Scan for the cell matching the given text and deliver its [x, y] coordinate at center. 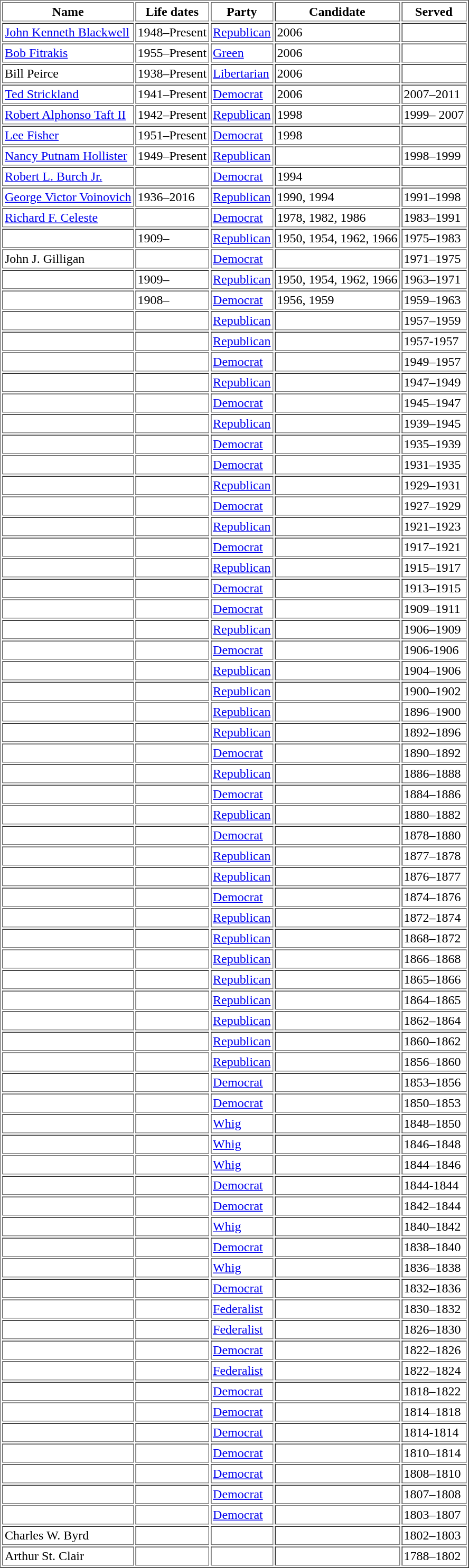
1874–1876 [434, 898]
Nancy Putnam Hollister [68, 156]
1856–1860 [434, 1062]
1900–1902 [434, 692]
1860–1862 [434, 1041]
1917–1921 [434, 547]
1957-1957 [434, 341]
1810–1814 [434, 1453]
1850–1853 [434, 1103]
Libertarian [242, 74]
1878–1880 [434, 835]
Robert L. Burch Jr. [68, 176]
1998–1999 [434, 156]
Charles W. Byrd [68, 1535]
1978, 1982, 1986 [337, 218]
1971–1975 [434, 259]
1975–1983 [434, 239]
Ted Strickland [68, 94]
1949–Present [172, 156]
1915–1917 [434, 568]
1945–1947 [434, 403]
1890–1892 [434, 753]
1956, 1959 [337, 300]
1814-1814 [434, 1433]
Richard F. Celeste [68, 218]
1884–1886 [434, 794]
John J. Gilligan [68, 259]
Lee Fisher [68, 135]
1904–1906 [434, 670]
1880–1882 [434, 815]
Served [434, 12]
John Kenneth Blackwell [68, 33]
1844–1846 [434, 1165]
1826–1830 [434, 1329]
1994 [337, 176]
1931–1935 [434, 465]
1848–1850 [434, 1123]
Name [68, 12]
1963–1971 [434, 280]
Party [242, 12]
1802–1803 [434, 1535]
1909–1911 [434, 609]
George Victor Voinovich [68, 197]
1990, 1994 [337, 197]
Bill Peirce [68, 74]
1983–1991 [434, 218]
Arthur St. Clair [68, 1556]
1842–1844 [434, 1206]
1896–1900 [434, 712]
1886–1888 [434, 774]
Life dates [172, 12]
1951–Present [172, 135]
1936–2016 [172, 197]
1959–1963 [434, 300]
1906–1909 [434, 629]
1947–1949 [434, 382]
1892–1896 [434, 733]
1908– [172, 300]
1999– 2007 [434, 115]
1830–1832 [434, 1309]
Green [242, 53]
1803–1807 [434, 1515]
1838–1840 [434, 1247]
1938–Present [172, 74]
1808–1810 [434, 1474]
1941–Present [172, 94]
1872–1874 [434, 918]
1949–1957 [434, 362]
1832–1836 [434, 1288]
1935–1939 [434, 445]
1868–1872 [434, 939]
1866–1868 [434, 959]
1865–1866 [434, 980]
1840–1842 [434, 1227]
1906-1906 [434, 650]
1814–1818 [434, 1412]
1929–1931 [434, 486]
Candidate [337, 12]
1818–1822 [434, 1392]
1846–1848 [434, 1145]
1822–1824 [434, 1371]
1921–1923 [434, 527]
1862–1864 [434, 1021]
1939–1945 [434, 423]
1942–Present [172, 115]
1853–1856 [434, 1082]
1991–1998 [434, 197]
2007–2011 [434, 94]
Bob Fitrakis [68, 53]
1844-1844 [434, 1186]
1948–Present [172, 33]
1788–1802 [434, 1556]
1876–1877 [434, 876]
1807–1808 [434, 1494]
1913–1915 [434, 588]
1864–1865 [434, 1000]
1836–1838 [434, 1268]
1927–1929 [434, 506]
1822–1826 [434, 1350]
1877–1878 [434, 856]
Robert Alphonso Taft II [68, 115]
1957–1959 [434, 321]
1955–Present [172, 53]
